Provide the [x, y] coordinate of the cell's center where the given text is located.  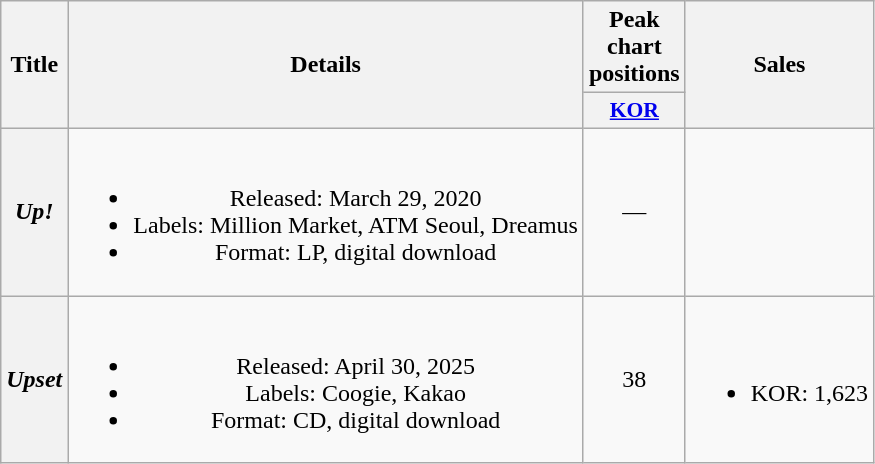
KOR: 1,623 [779, 380]
Released: March 29, 2020Labels: Million Market, ATM Seoul, DreamusFormat: LP, digital download [326, 212]
Sales [779, 65]
38 [634, 380]
Up! [34, 212]
Title [34, 65]
— [634, 212]
Released: April 30, 2025Labels: Coogie, KakaoFormat: CD, digital download [326, 380]
Upset [34, 380]
KOR [634, 111]
Peak chart positions [634, 47]
Details [326, 65]
